For the text-containing cell, return its midpoint in [X, Y] coordinate format. 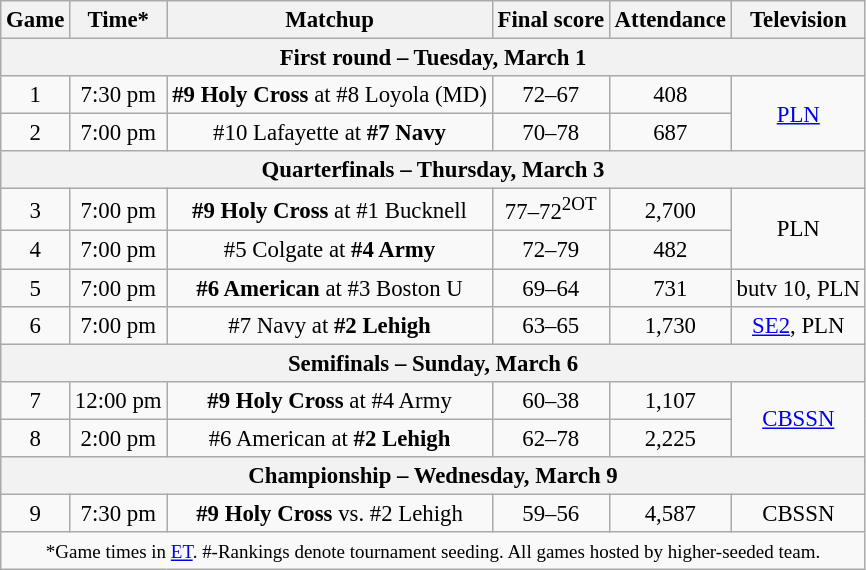
60–38 [550, 400]
9 [36, 513]
6 [36, 325]
8 [36, 438]
72–79 [550, 250]
Time* [118, 20]
3 [36, 210]
63–65 [550, 325]
Semifinals – Sunday, March 6 [434, 363]
#6 American at #2 Lehigh [330, 438]
Game [36, 20]
2,700 [670, 210]
#6 American at #3 Boston U [330, 288]
#9 Holy Cross at #4 Army [330, 400]
2:00 pm [118, 438]
70–78 [550, 133]
1 [36, 95]
Championship – Wednesday, March 9 [434, 476]
#10 Lafayette at #7 Navy [330, 133]
First round – Tuesday, March 1 [434, 58]
687 [670, 133]
butv 10, PLN [798, 288]
4,587 [670, 513]
*Game times in ET. #-Rankings denote tournament seeding. All games hosted by higher-seeded team. [434, 551]
#9 Holy Cross at #1 Bucknell [330, 210]
Matchup [330, 20]
7 [36, 400]
#9 Holy Cross at #8 Loyola (MD) [330, 95]
482 [670, 250]
59–56 [550, 513]
SE2, PLN [798, 325]
408 [670, 95]
1,730 [670, 325]
#9 Holy Cross vs. #2 Lehigh [330, 513]
72–67 [550, 95]
62–78 [550, 438]
Attendance [670, 20]
#5 Colgate at #4 Army [330, 250]
69–64 [550, 288]
12:00 pm [118, 400]
731 [670, 288]
1,107 [670, 400]
Final score [550, 20]
77–722OT [550, 210]
4 [36, 250]
2,225 [670, 438]
#7 Navy at #2 Lehigh [330, 325]
Quarterfinals – Thursday, March 3 [434, 170]
5 [36, 288]
2 [36, 133]
Television [798, 20]
